From the cell containing the given text, extract its center point as (X, Y) coordinate. 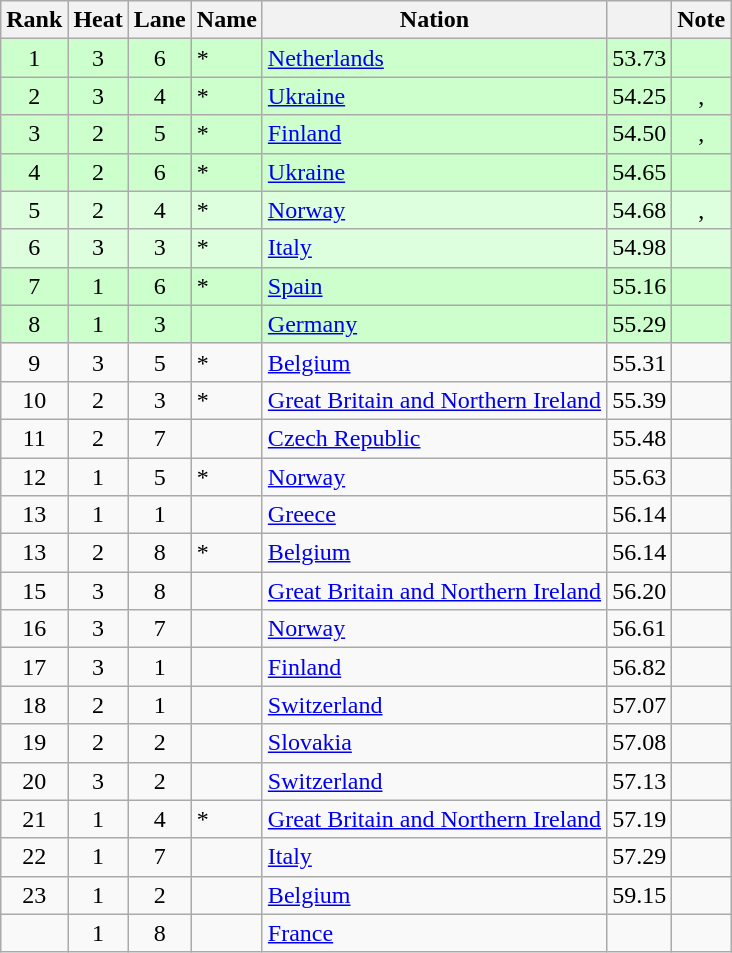
17 (34, 667)
Note (702, 20)
56.20 (640, 591)
55.29 (640, 324)
55.31 (640, 362)
Name (226, 20)
55.48 (640, 438)
55.63 (640, 477)
22 (34, 857)
Nation (434, 20)
57.19 (640, 819)
54.68 (640, 210)
9 (34, 362)
16 (34, 629)
57.07 (640, 705)
21 (34, 819)
54.98 (640, 248)
Lane (160, 20)
57.13 (640, 781)
53.73 (640, 58)
Slovakia (434, 743)
57.29 (640, 857)
10 (34, 400)
57.08 (640, 743)
Netherlands (434, 58)
19 (34, 743)
15 (34, 591)
Greece (434, 515)
56.82 (640, 667)
55.16 (640, 286)
56.61 (640, 629)
Germany (434, 324)
20 (34, 781)
12 (34, 477)
Spain (434, 286)
54.65 (640, 172)
23 (34, 895)
55.39 (640, 400)
59.15 (640, 895)
France (434, 933)
54.25 (640, 96)
18 (34, 705)
Czech Republic (434, 438)
54.50 (640, 134)
11 (34, 438)
Heat (98, 20)
Rank (34, 20)
